Return the [x, y] coordinate for the center point of the cell that contains the specified text.  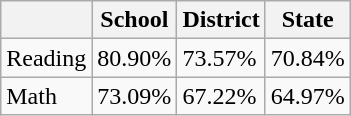
67.22% [221, 96]
School [134, 20]
Math [46, 96]
64.97% [308, 96]
73.09% [134, 96]
73.57% [221, 58]
80.90% [134, 58]
70.84% [308, 58]
Reading [46, 58]
District [221, 20]
State [308, 20]
